Return [x, y] of the center of cell containing provided text 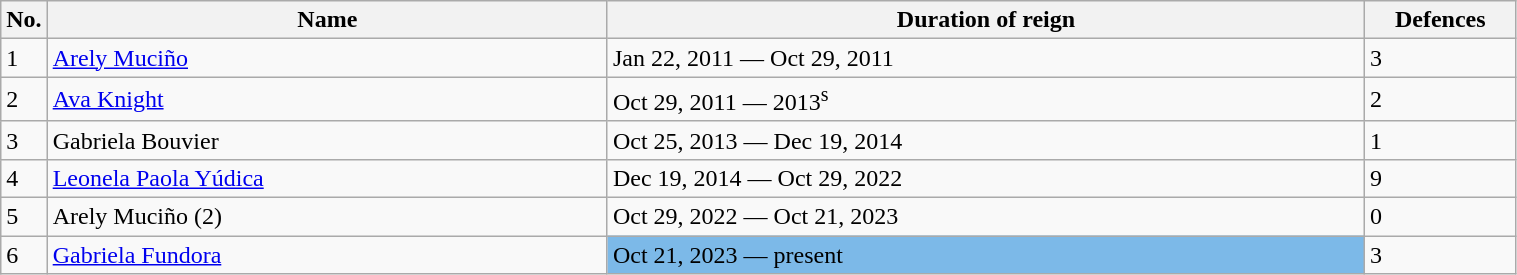
Oct 21, 2023 — present [986, 255]
Oct 29, 2011 — 2013s [986, 100]
9 [1441, 178]
Dec 19, 2014 — Oct 29, 2022 [986, 178]
4 [24, 178]
Oct 25, 2013 — Dec 19, 2014 [986, 140]
Arely Muciño (2) [327, 217]
Name [327, 20]
6 [24, 255]
Duration of reign [986, 20]
Gabriela Fundora [327, 255]
Ava Knight [327, 100]
No. [24, 20]
Oct 29, 2022 — Oct 21, 2023 [986, 217]
Defences [1441, 20]
Leonela Paola Yúdica [327, 178]
Arely Muciño [327, 58]
0 [1441, 217]
Gabriela Bouvier [327, 140]
Jan 22, 2011 — Oct 29, 2011 [986, 58]
5 [24, 217]
